Search for the cell housing the specified text and yield its [X, Y] center coordinate. 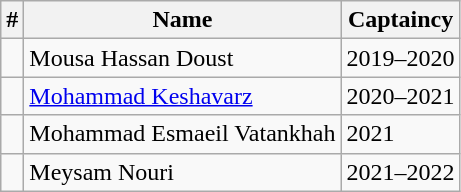
2019–2020 [400, 58]
Mousa Hassan Doust [182, 58]
Mohammad Esmaeil Vatankhah [182, 134]
2021 [400, 134]
Mohammad Keshavarz [182, 96]
2020–2021 [400, 96]
Name [182, 20]
Captaincy [400, 20]
# [12, 20]
Meysam Nouri [182, 172]
2021–2022 [400, 172]
